Return the (x, y) coordinate for the center point of the cell that contains the specified text.  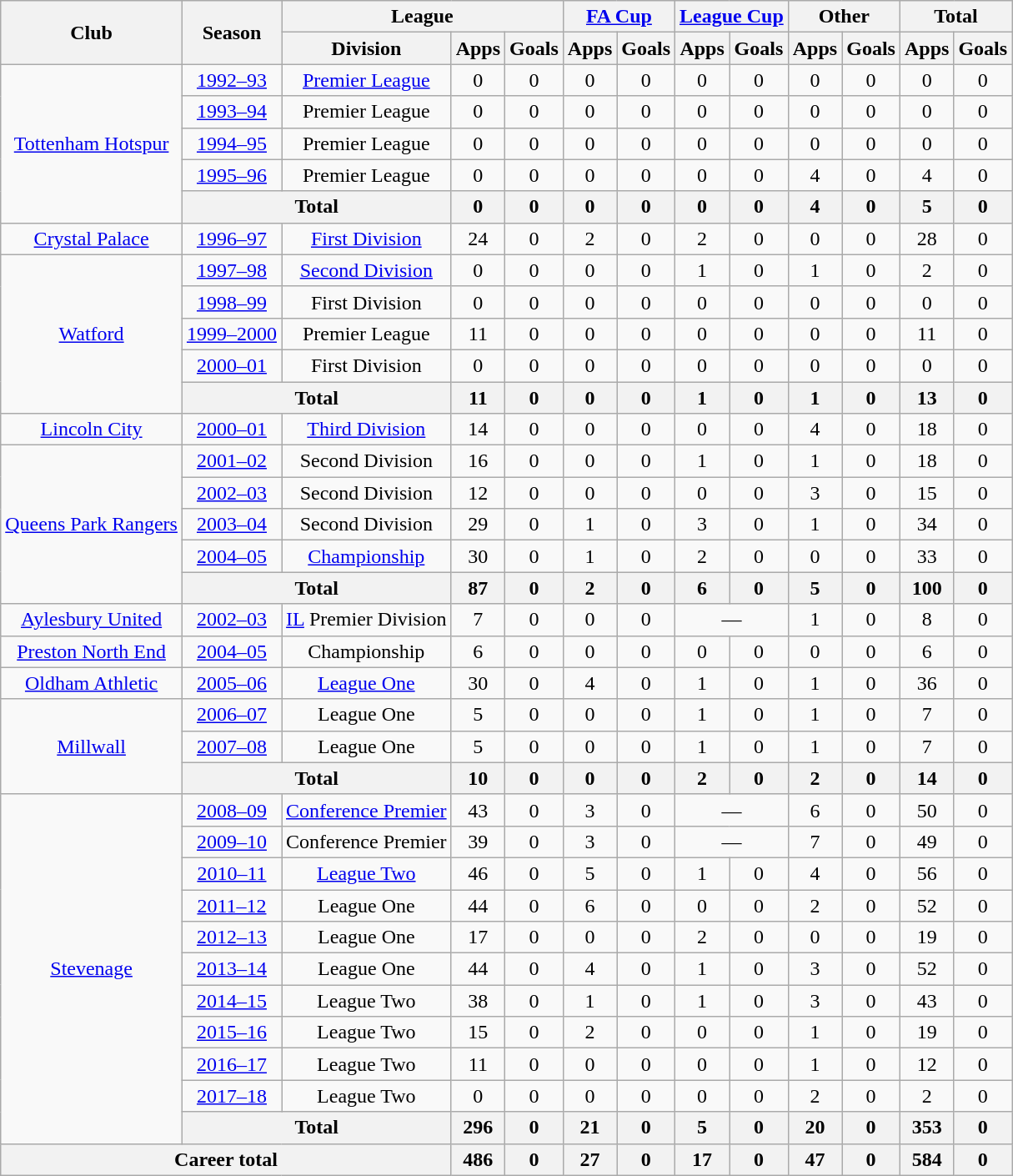
1999–2000 (232, 334)
486 (478, 1159)
2001–02 (232, 461)
Division (367, 48)
2006–07 (232, 715)
584 (926, 1159)
Oldham Athletic (92, 683)
2016–17 (232, 1064)
Crystal Palace (92, 239)
Preston North End (92, 651)
100 (926, 588)
353 (926, 1128)
2013–14 (232, 969)
13 (926, 398)
Club (92, 33)
1997–98 (232, 270)
21 (589, 1128)
2010–11 (232, 873)
FA Cup (619, 17)
50 (926, 810)
Other (844, 17)
Queens Park Rangers (92, 525)
87 (478, 588)
34 (926, 525)
2012–13 (232, 937)
2014–15 (232, 1001)
20 (815, 1128)
2007–08 (232, 746)
2017–18 (232, 1096)
Millwall (92, 746)
1995–96 (232, 175)
33 (926, 556)
Lincoln City (92, 430)
1992–93 (232, 80)
24 (478, 239)
1996–97 (232, 239)
Career total (226, 1159)
27 (589, 1159)
1998–99 (232, 302)
Watford (92, 334)
2005–06 (232, 683)
49 (926, 842)
296 (478, 1128)
Aylesbury United (92, 620)
2003–04 (232, 525)
League (423, 17)
2008–09 (232, 810)
8 (926, 620)
28 (926, 239)
2011–12 (232, 905)
16 (478, 461)
1994–95 (232, 143)
46 (478, 873)
Stevenage (92, 969)
56 (926, 873)
38 (478, 1001)
Third Division (367, 430)
2015–16 (232, 1033)
1993–94 (232, 112)
IL Premier Division (367, 620)
Tottenham Hotspur (92, 143)
47 (815, 1159)
Season (232, 33)
39 (478, 842)
League Cup (732, 17)
2009–10 (232, 842)
10 (478, 778)
29 (478, 525)
36 (926, 683)
